Return the [x, y] coordinate for the center point of the cell that contains the specified text.  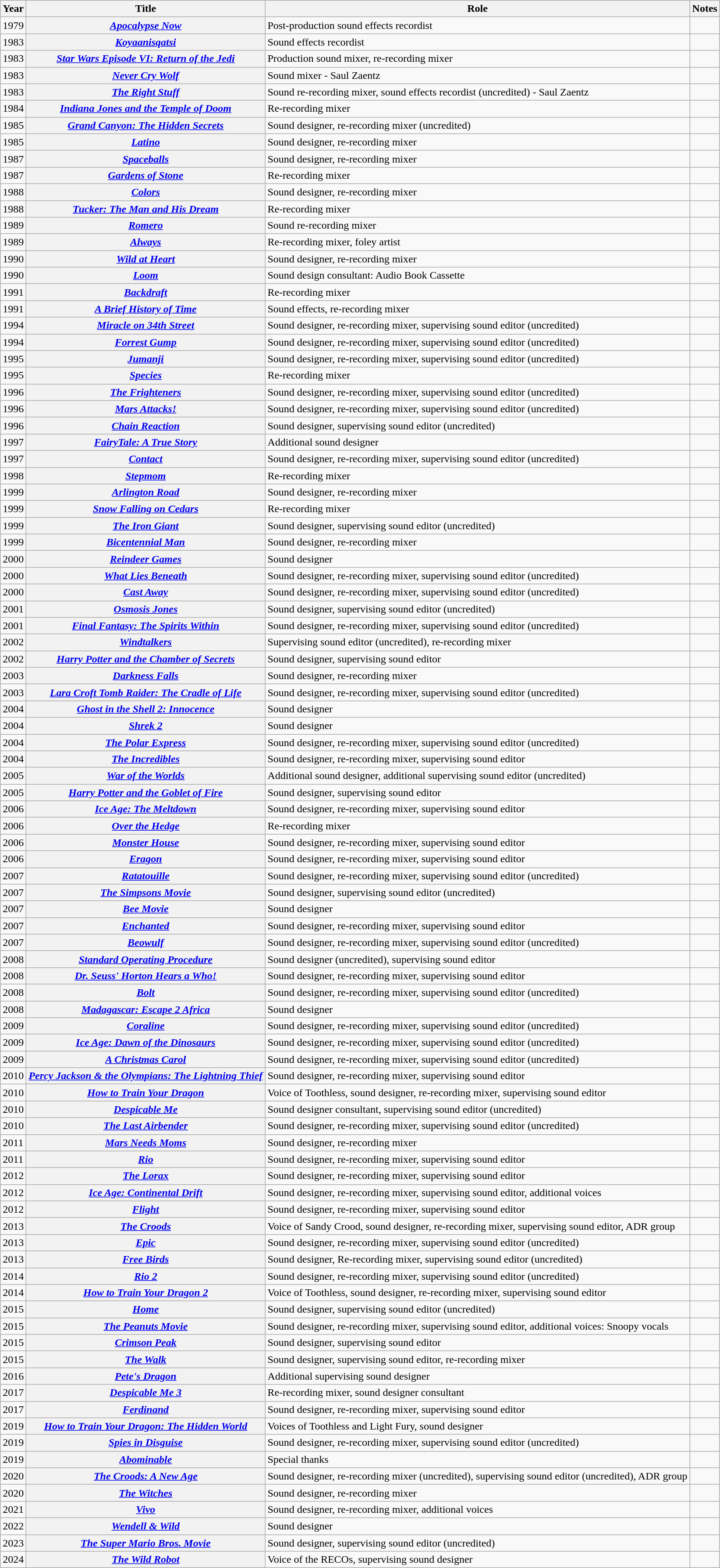
Loom [145, 276]
Pete's Dragon [145, 1376]
1998 [13, 475]
1979 [13, 25]
Contact [145, 459]
The Croods [145, 1226]
Home [145, 1310]
Sound designer consultant, supervising sound editor (uncredited) [478, 1109]
A Brief History of Time [145, 309]
FairyTale: A True Story [145, 442]
The Super Mario Bros. Movie [145, 1543]
Star Wars Episode VI: Return of the Jedi [145, 59]
Notes [705, 9]
Latino [145, 142]
Apocalypse Now [145, 25]
Percy Jackson & the Olympians: The Lightning Thief [145, 1076]
The Right Stuff [145, 92]
Monster House [145, 842]
2024 [13, 1560]
Rio [145, 1159]
Jumanji [145, 359]
What Lies Beneath [145, 576]
Osmosis Jones [145, 609]
Re-recording mixer, sound designer consultant [478, 1393]
Species [145, 375]
Additional sound designer, additional supervising sound editor (uncredited) [478, 776]
Miracle on 34th Street [145, 326]
Additional supervising sound designer [478, 1376]
Lara Croft Tomb Raider: The Cradle of Life [145, 692]
Wild at Heart [145, 259]
2023 [13, 1543]
Harry Potter and the Chamber of Secrets [145, 659]
Standard Operating Procedure [145, 959]
Shrek 2 [145, 726]
Coraline [145, 1026]
2021 [13, 1509]
Madagascar: Escape 2 Africa [145, 1009]
The Frighteners [145, 392]
The Walk [145, 1359]
How to Train Your Dragon [145, 1093]
Never Cry Wolf [145, 75]
Vivo [145, 1509]
Bee Movie [145, 909]
The Polar Express [145, 743]
Sound re-recording mixer [478, 226]
Romero [145, 226]
Voice of the RECOs, supervising sound designer [478, 1560]
Post-production sound effects recordist [478, 25]
Voices of Toothless and Light Fury, sound designer [478, 1426]
Spaceballs [145, 159]
Sound designer, re-recording mixer, supervising sound editor, additional voices: Snoopy vocals [478, 1326]
2022 [13, 1526]
Forrest Gump [145, 342]
The Last Airbender [145, 1126]
Despicable Me 3 [145, 1393]
Ice Age: Dawn of the Dinosaurs [145, 1043]
Over the Hedge [145, 826]
Spies in Disguise [145, 1443]
Supervising sound editor (uncredited), re-recording mixer [478, 642]
Sound designer, Re-recording mixer, supervising sound editor (uncredited) [478, 1259]
Sound effects, re-recording mixer [478, 309]
Sound re-recording mixer, sound effects recordist (uncredited) - Saul Zaentz [478, 92]
Ice Age: Continental Drift [145, 1193]
Crimson Peak [145, 1343]
Darkness Falls [145, 676]
Ferdinand [145, 1409]
Final Fantasy: The Spirits Within [145, 626]
Grand Canyon: The Hidden Secrets [145, 125]
The Iron Giant [145, 526]
War of the Worlds [145, 776]
Bicentennial Man [145, 542]
Colors [145, 192]
The Incredibles [145, 759]
The Wild Robot [145, 1560]
The Witches [145, 1493]
Free Birds [145, 1259]
Title [145, 9]
Mars Attacks! [145, 409]
Beowulf [145, 942]
Re-recording mixer, foley artist [478, 242]
Cast Away [145, 592]
Koyaanisqatsi [145, 42]
Ice Age: The Meltdown [145, 809]
Voice of Sandy Crood, sound designer, re-recording mixer, supervising sound editor, ADR group [478, 1226]
Additional sound designer [478, 442]
Year [13, 9]
Sound designer, re-recording mixer (uncredited), supervising sound editor (uncredited), ADR group [478, 1476]
Sound design consultant: Audio Book Cassette [478, 276]
Ratatouille [145, 876]
Mars Needs Moms [145, 1143]
2016 [13, 1376]
Sound designer, supervising sound editor, re-recording mixer [478, 1359]
Sound designer, re-recording mixer, additional voices [478, 1509]
Backdraft [145, 292]
Abominable [145, 1459]
Reindeer Games [145, 559]
Gardens of Stone [145, 175]
Wendell & Wild [145, 1526]
Tucker: The Man and His Dream [145, 209]
How to Train Your Dragon 2 [145, 1293]
Rio 2 [145, 1276]
The Croods: A New Age [145, 1476]
Stepmom [145, 475]
Sound effects recordist [478, 42]
Eragon [145, 859]
Bolt [145, 992]
1984 [13, 109]
Dr. Seuss' Horton Hears a Who! [145, 976]
Flight [145, 1209]
Sound mixer - Saul Zaentz [478, 75]
Special thanks [478, 1459]
Snow Falling on Cedars [145, 509]
Ghost in the Shell 2: Innocence [145, 709]
The Simpsons Movie [145, 892]
Always [145, 242]
Indiana Jones and the Temple of Doom [145, 109]
Sound designer, re-recording mixer (uncredited) [478, 125]
How to Train Your Dragon: The Hidden World [145, 1426]
Sound designer, re-recording mixer, supervising sound editor, additional voices [478, 1193]
A Christmas Carol [145, 1059]
Windtalkers [145, 642]
The Lorax [145, 1176]
Enchanted [145, 926]
Role [478, 9]
Despicable Me [145, 1109]
Harry Potter and the Goblet of Fire [145, 793]
Sound designer (uncredited), supervising sound editor [478, 959]
Chain Reaction [145, 425]
The Peanuts Movie [145, 1326]
Production sound mixer, re-recording mixer [478, 59]
Arlington Road [145, 492]
Epic [145, 1242]
